Return [X, Y] of the center of cell containing provided text 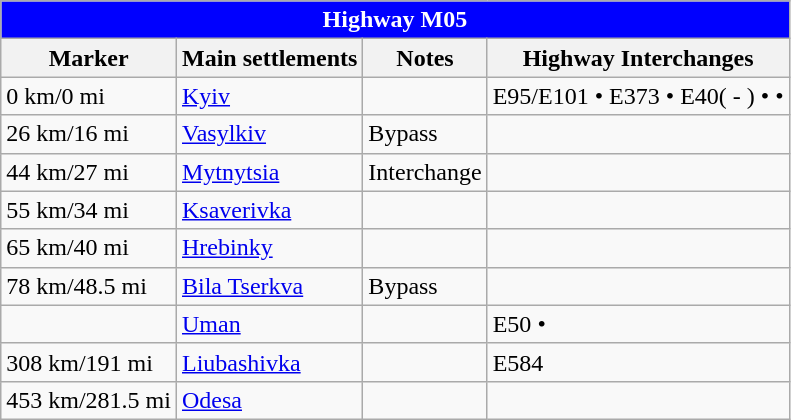
78 km/48.5 mi [89, 286]
Main settlements [269, 58]
Uman [269, 324]
Marker [89, 58]
Notes [425, 58]
Bila Tserkva [269, 286]
E95/E101 • E373 • E40( - ) • • [638, 96]
55 km/34 mi [89, 210]
Hrebinky [269, 248]
Ksaverivka [269, 210]
Kyiv [269, 96]
44 km/27 mi [89, 172]
Odesa [269, 400]
Liubashivka [269, 362]
E50 • [638, 324]
Vasylkiv [269, 134]
453 km/281.5 mi [89, 400]
Highway Interchanges [638, 58]
E584 [638, 362]
26 km/16 mi [89, 134]
Highway M05 [395, 20]
0 km/0 mi [89, 96]
Mytnytsia [269, 172]
Interchange [425, 172]
308 km/191 mi [89, 362]
65 km/40 mi [89, 248]
